Search for the cell housing the specified text and yield its [x, y] center coordinate. 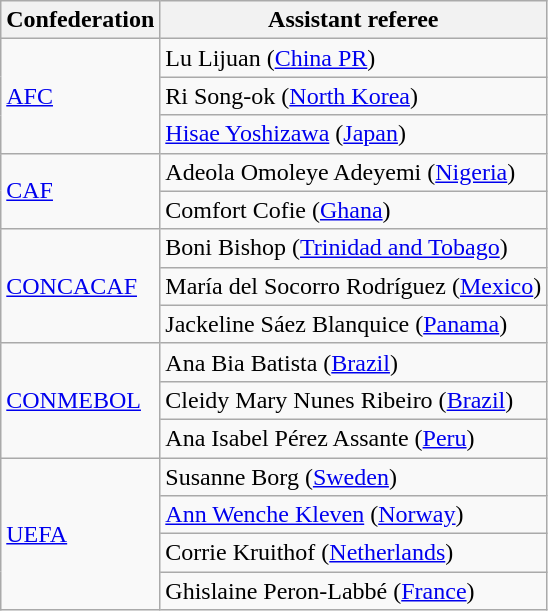
CONMEBOL [80, 400]
Ann Wenche Kleven (Norway) [354, 515]
AFC [80, 96]
María del Socorro Rodríguez (Mexico) [354, 286]
Ghislaine Peron-Labbé (France) [354, 591]
Adeola Omoleye Adeyemi (Nigeria) [354, 172]
Assistant referee [354, 20]
Ana Isabel Pérez Assante (Peru) [354, 438]
Lu Lijuan (China PR) [354, 58]
CAF [80, 191]
Corrie Kruithof (Netherlands) [354, 553]
Hisae Yoshizawa (Japan) [354, 134]
Comfort Cofie (Ghana) [354, 210]
UEFA [80, 534]
Ana Bia Batista (Brazil) [354, 362]
Boni Bishop (Trinidad and Tobago) [354, 248]
Jackeline Sáez Blanquice (Panama) [354, 324]
Susanne Borg (Sweden) [354, 477]
Ri Song-ok (North Korea) [354, 96]
Confederation [80, 20]
Cleidy Mary Nunes Ribeiro (Brazil) [354, 400]
CONCACAF [80, 286]
